Search for the cell housing the specified text and yield its [x, y] center coordinate. 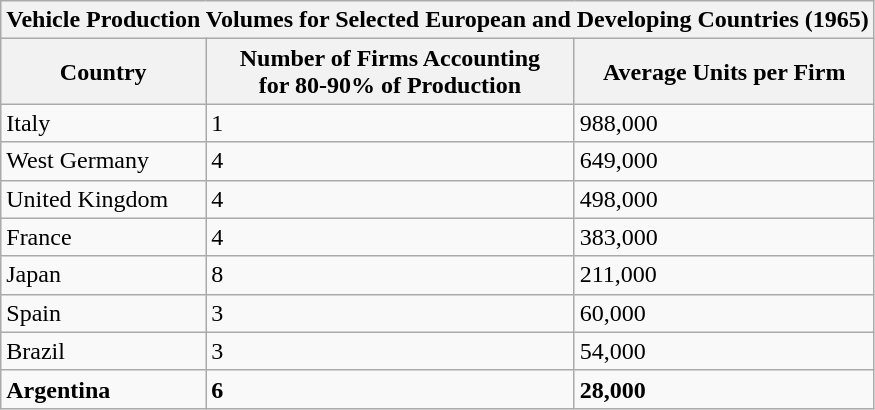
Average Units per Firm [724, 72]
383,000 [724, 237]
Italy [104, 123]
Brazil [104, 351]
498,000 [724, 199]
France [104, 237]
28,000 [724, 389]
54,000 [724, 351]
6 [390, 389]
West Germany [104, 161]
Japan [104, 275]
Vehicle Production Volumes for Selected European and Developing Countries (1965) [438, 20]
211,000 [724, 275]
1 [390, 123]
Spain [104, 313]
60,000 [724, 313]
Number of Firms Accountingfor 80-90% of Production [390, 72]
8 [390, 275]
649,000 [724, 161]
988,000 [724, 123]
Country [104, 72]
United Kingdom [104, 199]
Argentina [104, 389]
